Determine the (x, y) coordinate at the center of the cell enclosing the given text.  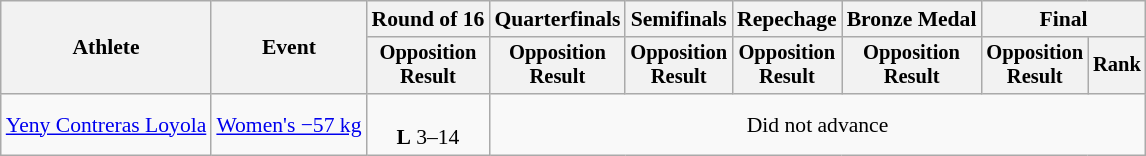
Yeny Contreras Loyola (106, 124)
L 3–14 (428, 124)
Event (288, 48)
Repechage (787, 19)
Semifinals (678, 19)
Quarterfinals (557, 19)
Round of 16 (428, 19)
Final (1063, 19)
Women's −57 kg (288, 124)
Athlete (106, 48)
Rank (1117, 66)
Did not advance (817, 124)
Bronze Medal (912, 19)
